Return the (X, Y) coordinate for the center point of the cell that contains the specified text.  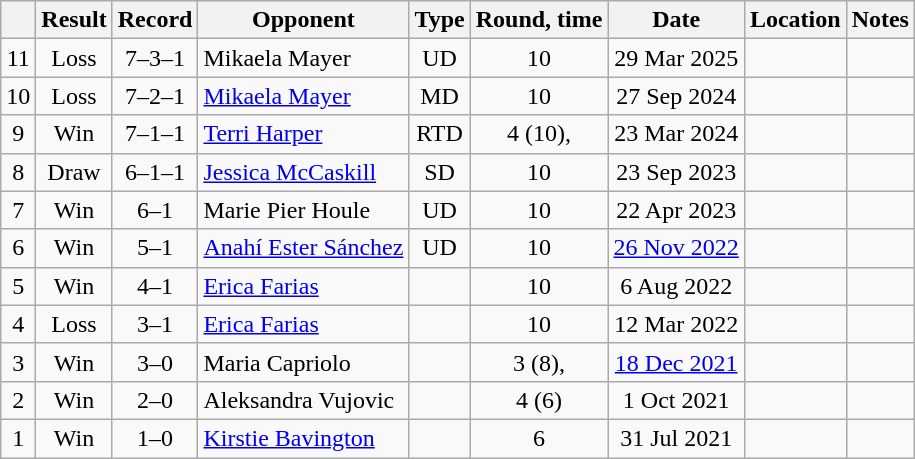
3–1 (155, 324)
5–1 (155, 248)
Terri Harper (304, 134)
1–0 (155, 438)
Opponent (304, 20)
22 Apr 2023 (676, 210)
29 Mar 2025 (676, 58)
4 (10), (539, 134)
Record (155, 20)
Maria Capriolo (304, 362)
18 Dec 2021 (676, 362)
27 Sep 2024 (676, 96)
1 (18, 438)
Marie Pier Houle (304, 210)
4 (6) (539, 400)
4–1 (155, 286)
Kirstie Bavington (304, 438)
7 (18, 210)
4 (18, 324)
6 Aug 2022 (676, 286)
3 (18, 362)
23 Mar 2024 (676, 134)
3–0 (155, 362)
2–0 (155, 400)
Result (74, 20)
7–3–1 (155, 58)
23 Sep 2023 (676, 172)
8 (18, 172)
31 Jul 2021 (676, 438)
2 (18, 400)
RTD (440, 134)
6–1 (155, 210)
SD (440, 172)
Draw (74, 172)
26 Nov 2022 (676, 248)
MD (440, 96)
1 Oct 2021 (676, 400)
7–2–1 (155, 96)
Anahí Ester Sánchez (304, 248)
6–1–1 (155, 172)
Round, time (539, 20)
Notes (880, 20)
11 (18, 58)
3 (8), (539, 362)
Jessica McCaskill (304, 172)
Aleksandra Vujovic (304, 400)
Date (676, 20)
5 (18, 286)
7–1–1 (155, 134)
Location (795, 20)
9 (18, 134)
12 Mar 2022 (676, 324)
Type (440, 20)
